Output the [x, y] coordinate of the center of the cell containing the given text.  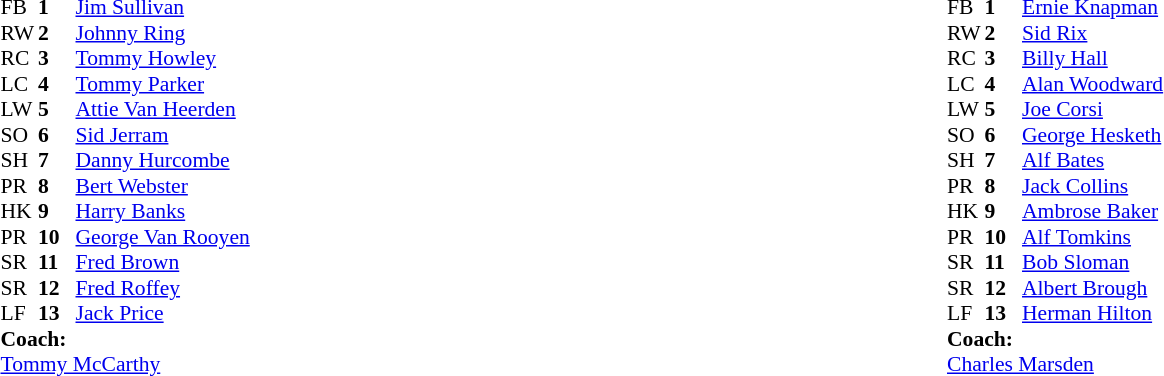
Bob Sloman [1092, 263]
George Van Rooyen [163, 237]
Albert Brough [1092, 288]
Fred Brown [163, 263]
Sid Jerram [163, 135]
Herman Hilton [1092, 313]
Attie Van Heerden [163, 109]
Alan Woodward [1092, 84]
Tommy Parker [163, 84]
Billy Hall [1092, 59]
Ambrose Baker [1092, 211]
Alf Bates [1092, 161]
George Hesketh [1092, 135]
Joe Corsi [1092, 109]
Jack Collins [1092, 186]
Tommy Howley [163, 59]
Harry Banks [163, 211]
Alf Tomkins [1092, 237]
Johnny Ring [163, 33]
Danny Hurcombe [163, 161]
Bert Webster [163, 186]
Fred Roffey [163, 288]
Jack Price [163, 313]
Sid Rix [1092, 33]
